Search for the cell housing the specified text and yield its [x, y] center coordinate. 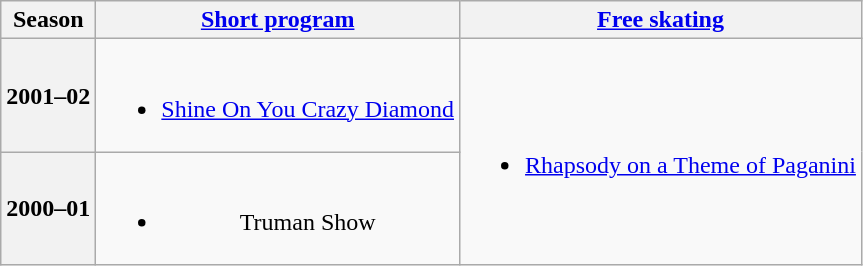
Truman Show [278, 208]
Season [48, 20]
2000–01 [48, 208]
2001–02 [48, 96]
Short program [278, 20]
Free skating [661, 20]
Shine On You Crazy Diamond [278, 96]
Rhapsody on a Theme of Paganini [661, 152]
